Scan for the cell matching the given text and deliver its [X, Y] coordinate at center. 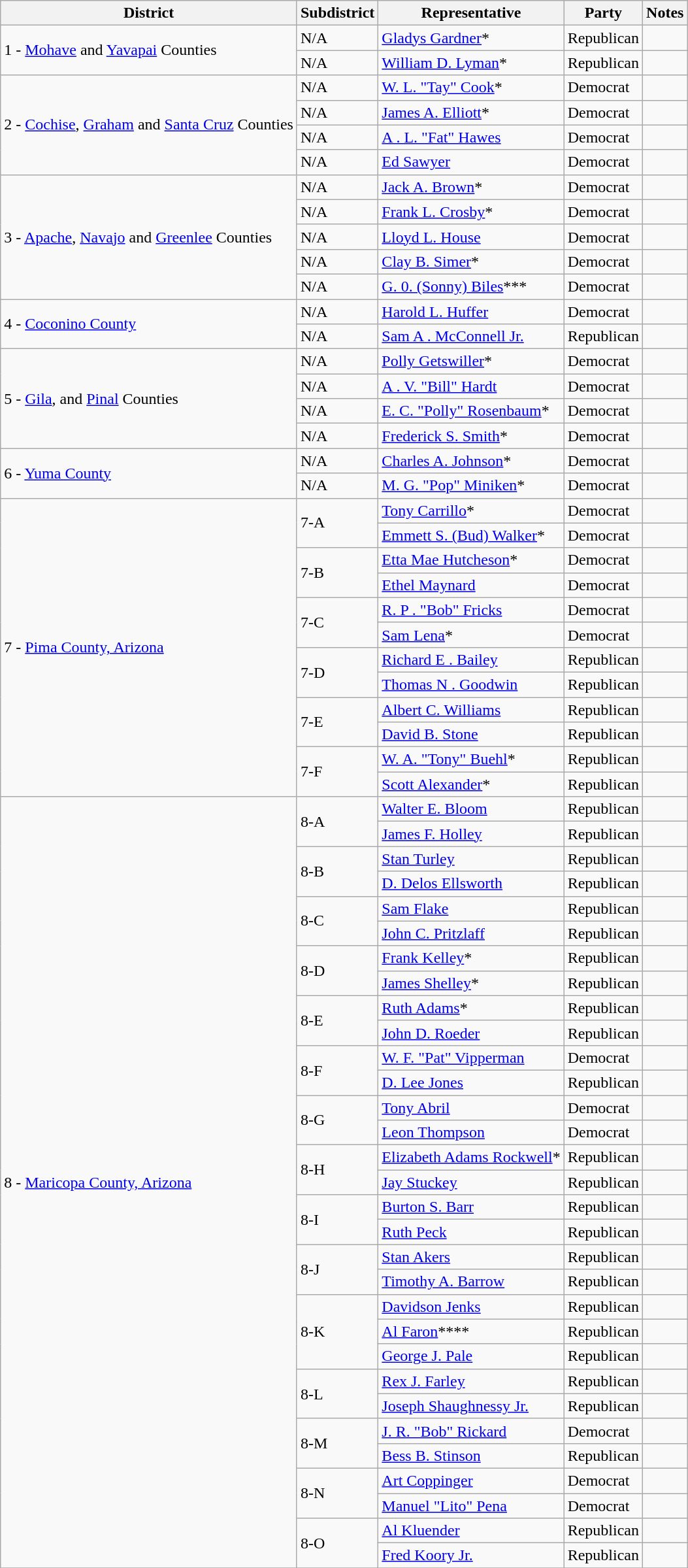
Fred Koory Jr. [471, 1556]
Stan Turley [471, 859]
A . L. "Fat" Hawes [471, 137]
G. 0. (Sonny) Biles*** [471, 286]
4 - Coconino County [149, 324]
Lloyd L. House [471, 237]
Al Kluender [471, 1531]
Stan Akers [471, 1257]
John D. Roeder [471, 1033]
8-O [337, 1543]
D. Lee Jones [471, 1082]
7-E [337, 722]
Ruth Peck [471, 1232]
Bess B. Stinson [471, 1456]
W. F. "Pat" Vipperman [471, 1058]
David B. Stone [471, 735]
Subdistrict [337, 13]
Emmett S. (Bud) Walker* [471, 535]
W. A. "Tony" Buehl* [471, 759]
Rex J. Farley [471, 1381]
8-M [337, 1443]
7-B [337, 573]
Sam A . McConnell Jr. [471, 337]
Frank Kelley* [471, 958]
Joseph Shaughnessy Jr. [471, 1406]
8-J [337, 1269]
Party [603, 13]
Representative [471, 13]
7-F [337, 772]
8-C [337, 921]
John C. Pritzlaff [471, 933]
7 - Pima County, Arizona [149, 647]
Al Faron**** [471, 1331]
8-I [337, 1220]
Elizabeth Adams Rockwell* [471, 1158]
Jay Stuckey [471, 1182]
Etta Mae Hutcheson* [471, 560]
Ethel Maynard [471, 585]
Tony Abril [471, 1108]
Notes [665, 13]
1 - Mohave and Yavapai Counties [149, 50]
District [149, 13]
Clay B. Simer* [471, 261]
3 - Apache, Navajo and Greenlee Counties [149, 237]
8-H [337, 1170]
8-N [337, 1493]
8-E [337, 1020]
M. G. "Pop" Miniken* [471, 486]
Gladys Gardner* [471, 38]
William D. Lyman* [471, 63]
6 - Yuma County [149, 473]
Charles A. Johnson* [471, 461]
Polly Getswiller* [471, 361]
8-L [337, 1393]
7-A [337, 523]
D. Delos Ellsworth [471, 884]
Ed Sawyer [471, 162]
Richard E . Bailey [471, 659]
Frederick S. Smith* [471, 436]
8-D [337, 971]
Manuel "Lito" Pena [471, 1505]
Burton S. Barr [471, 1207]
Thomas N . Goodwin [471, 684]
8-G [337, 1120]
Sam Flake [471, 909]
Davidson Jenks [471, 1307]
W. L. "Tay" Cook* [471, 88]
R. P . "Bob" Fricks [471, 610]
Timothy A. Barrow [471, 1282]
5 - Gila, and Pinal Counties [149, 399]
Art Coppinger [471, 1480]
J. R. "Bob" Rickard [471, 1431]
8-F [337, 1070]
A . V. "Bill" Hardt [471, 386]
Sam Lena* [471, 635]
Harold L. Huffer [471, 312]
7-C [337, 622]
Frank L. Crosby* [471, 212]
Tony Carrillo* [471, 510]
Albert C. Williams [471, 709]
James Shelley* [471, 983]
James A. Elliott* [471, 112]
8-K [337, 1331]
8 - Maricopa County, Arizona [149, 1182]
7-D [337, 672]
Jack A. Brown* [471, 187]
8-B [337, 871]
James F. Holley [471, 834]
George J. Pale [471, 1356]
Leon Thompson [471, 1133]
Walter E. Bloom [471, 809]
8-A [337, 822]
2 - Cochise, Graham and Santa Cruz Counties [149, 125]
E. C. "Polly" Rosenbaum* [471, 411]
Ruth Adams* [471, 1008]
Scott Alexander* [471, 784]
